Output the [X, Y] coordinate of the center of the cell containing the given text.  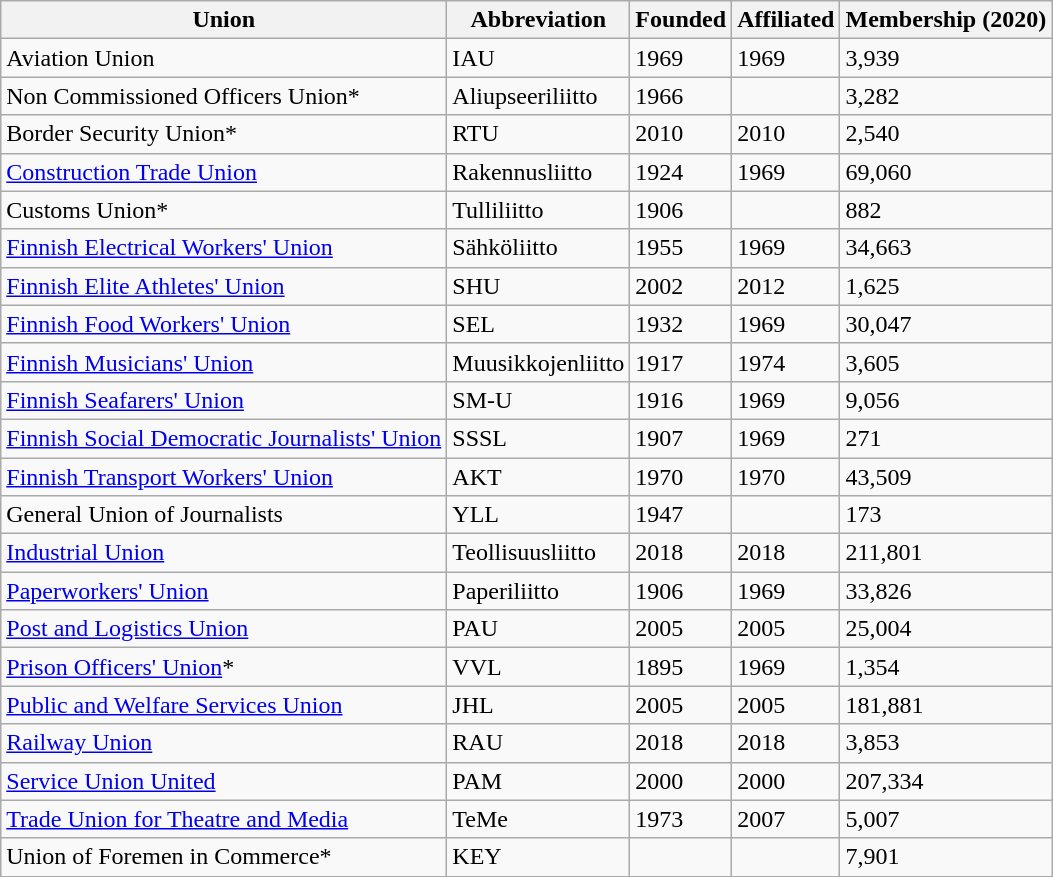
SEL [538, 324]
1974 [786, 362]
Trade Union for Theatre and Media [224, 819]
Muusikkojenliitto [538, 362]
Abbreviation [538, 20]
3,605 [946, 362]
211,801 [946, 553]
1955 [681, 248]
3,853 [946, 743]
YLL [538, 515]
Aliupseeriliitto [538, 96]
173 [946, 515]
SHU [538, 286]
1916 [681, 400]
1932 [681, 324]
3,282 [946, 96]
7,901 [946, 857]
RAU [538, 743]
1,625 [946, 286]
2,540 [946, 134]
Finnish Electrical Workers' Union [224, 248]
PAU [538, 629]
1895 [681, 667]
Public and Welfare Services Union [224, 705]
1907 [681, 438]
Finnish Social Democratic Journalists' Union [224, 438]
VVL [538, 667]
Aviation Union [224, 58]
2012 [786, 286]
JHL [538, 705]
207,334 [946, 781]
33,826 [946, 591]
25,004 [946, 629]
882 [946, 210]
Tulliliitto [538, 210]
Paperworkers' Union [224, 591]
TeMe [538, 819]
Founded [681, 20]
KEY [538, 857]
5,007 [946, 819]
AKT [538, 477]
IAU [538, 58]
Post and Logistics Union [224, 629]
Non Commissioned Officers Union* [224, 96]
Prison Officers' Union* [224, 667]
9,056 [946, 400]
PAM [538, 781]
Affiliated [786, 20]
Construction Trade Union [224, 172]
RTU [538, 134]
Sähköliitto [538, 248]
1973 [681, 819]
2002 [681, 286]
1924 [681, 172]
Railway Union [224, 743]
30,047 [946, 324]
1966 [681, 96]
Union of Foremen in Commerce* [224, 857]
Finnish Transport Workers' Union [224, 477]
43,509 [946, 477]
Rakennusliitto [538, 172]
Finnish Elite Athletes' Union [224, 286]
3,939 [946, 58]
Finnish Seafarers' Union [224, 400]
Membership (2020) [946, 20]
Finnish Food Workers' Union [224, 324]
Industrial Union [224, 553]
SSSL [538, 438]
1947 [681, 515]
Teollisuusliitto [538, 553]
Customs Union* [224, 210]
Paperiliitto [538, 591]
34,663 [946, 248]
Union [224, 20]
Service Union United [224, 781]
Finnish Musicians' Union [224, 362]
1917 [681, 362]
1,354 [946, 667]
69,060 [946, 172]
Border Security Union* [224, 134]
2007 [786, 819]
General Union of Journalists [224, 515]
SM-U [538, 400]
271 [946, 438]
181,881 [946, 705]
